Scan for the cell matching the given text and deliver its (x, y) coordinate at center. 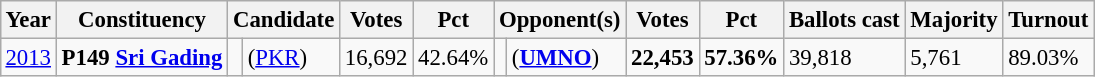
5,761 (954, 57)
42.64% (454, 57)
Majority (954, 20)
57.36% (742, 57)
39,818 (844, 57)
Candidate (284, 20)
Opponent(s) (560, 20)
Turnout (1048, 20)
22,453 (662, 57)
Ballots cast (844, 20)
Constituency (142, 20)
16,692 (376, 57)
89.03% (1048, 57)
(UMNO) (566, 57)
Year (28, 20)
2013 (28, 57)
P149 Sri Gading (142, 57)
(PKR) (290, 57)
